Output the (x, y) coordinate of the center of the cell containing the given text.  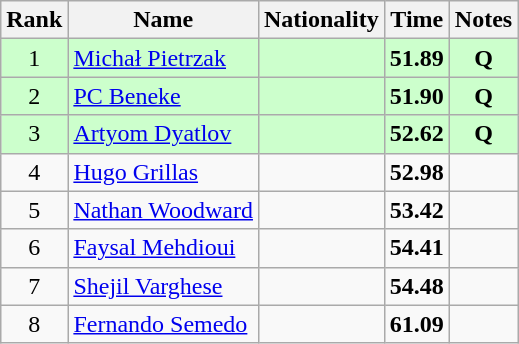
Hugo Grillas (164, 172)
PC Beneke (164, 96)
Nationality (321, 20)
Time (416, 20)
3 (34, 134)
5 (34, 210)
Shejil Varghese (164, 286)
6 (34, 248)
54.48 (416, 286)
61.09 (416, 324)
54.41 (416, 248)
1 (34, 58)
Fernando Semedo (164, 324)
53.42 (416, 210)
8 (34, 324)
Michał Pietrzak (164, 58)
Name (164, 20)
Faysal Mehdioui (164, 248)
4 (34, 172)
7 (34, 286)
52.62 (416, 134)
52.98 (416, 172)
Notes (483, 20)
51.90 (416, 96)
Rank (34, 20)
Nathan Woodward (164, 210)
Artyom Dyatlov (164, 134)
51.89 (416, 58)
2 (34, 96)
